Scan for the cell matching the given text and deliver its [x, y] coordinate at center. 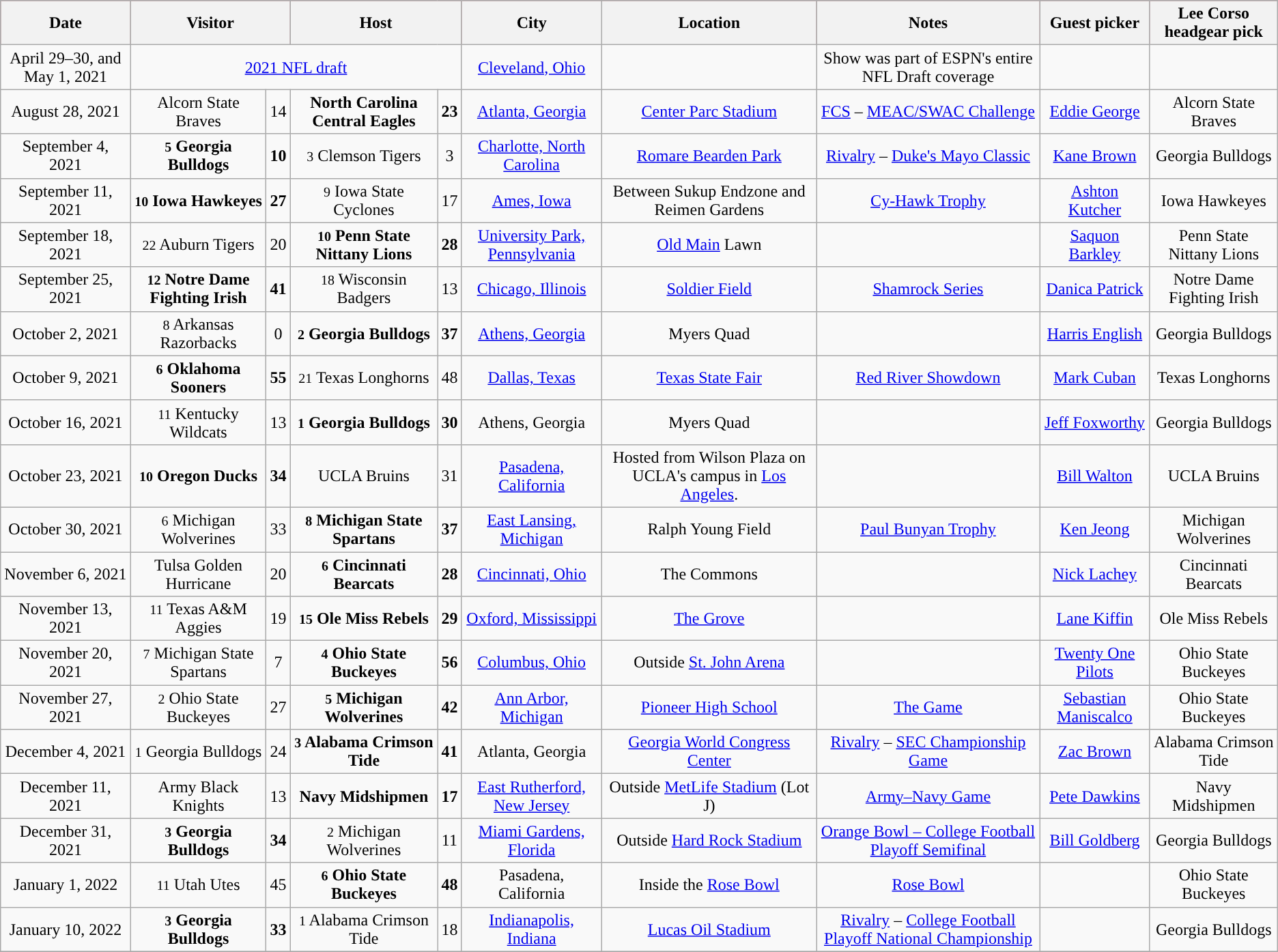
August 28, 2021 [66, 112]
6 Oklahoma Sooners [198, 378]
Alabama Crimson Tide [1214, 752]
11 Kentucky Wildcats [198, 422]
4 Ohio State Buckeyes [364, 663]
6 Ohio State Buckeyes [364, 884]
Texas State Fair [709, 378]
Soldier Field [709, 289]
Orange Bowl – College Football Playoff Semifinal [928, 841]
Cy-Hawk Trophy [928, 201]
East Lansing, Michigan [531, 530]
56 [449, 663]
Date [66, 23]
East Rutherford, New Jersey [531, 796]
Ralph Young Field [709, 530]
Outside Hard Rock Stadium [709, 841]
5 Michigan Wolverines [364, 707]
6 Michigan Wolverines [198, 530]
Host [375, 23]
December 11, 2021 [66, 796]
2 Michigan Wolverines [364, 841]
Sebastian Maniscalco [1095, 707]
January 1, 2022 [66, 884]
Notes [928, 23]
Zac Brown [1095, 752]
December 31, 2021 [66, 841]
Columbus, Ohio [531, 663]
Nick Lachey [1095, 573]
1 Alabama Crimson Tide [364, 929]
October 23, 2021 [66, 476]
2021 NFL draft [296, 67]
Twenty One Pilots [1095, 663]
Between Sukup Endzone and Reimen Gardens [709, 201]
10 [279, 156]
October 9, 2021 [66, 378]
6 Cincinnati Bearcats [364, 573]
23 [449, 112]
January 10, 2022 [66, 929]
Eddie George [1095, 112]
Indianapolis, Indiana [531, 929]
11 Texas A&M Aggies [198, 618]
Jeff Foxworthy [1095, 422]
Show was part of ESPN's entire NFL Draft coverage [928, 67]
Bill Goldberg [1095, 841]
7 [279, 663]
Charlotte, North Carolina [531, 156]
Cleveland, Ohio [531, 67]
City [531, 23]
Ashton Kutcher [1095, 201]
Outside St. John Arena [709, 663]
Mark Cuban [1095, 378]
55 [279, 378]
3 Clemson Tigers [364, 156]
5 Georgia Bulldogs [198, 156]
Lane Kiffin [1095, 618]
15 Ole Miss Rebels [364, 618]
The Grove [709, 618]
9 Iowa State Cyclones [364, 201]
3 [449, 156]
0 [279, 333]
Ken Jeong [1095, 530]
Pete Dawkins [1095, 796]
30 [449, 422]
Army–Navy Game [928, 796]
2 Ohio State Buckeyes [198, 707]
8 Michigan State Spartans [364, 530]
8 Arkansas Razorbacks [198, 333]
North Carolina Central Eagles [364, 112]
22 Auburn Tigers [198, 244]
Location [709, 23]
Army Black Knights [198, 796]
December 4, 2021 [66, 752]
Ames, Iowa [531, 201]
Ole Miss Rebels [1214, 618]
April 29–30, and May 1, 2021 [66, 67]
Guest picker [1095, 23]
Notre Dame Fighting Irish [1214, 289]
September 11, 2021 [66, 201]
The Game [928, 707]
12 Notre Dame Fighting Irish [198, 289]
November 13, 2021 [66, 618]
Tulsa Golden Hurricane [198, 573]
Iowa Hawkeyes [1214, 201]
Penn State Nittany Lions [1214, 244]
Miami Gardens, Florida [531, 841]
Harris English [1095, 333]
24 [279, 752]
10 Oregon Ducks [198, 476]
18 Wisconsin Badgers [364, 289]
Hosted from Wilson Plaza on UCLA's campus in Los Angeles. [709, 476]
Cincinnati, Ohio [531, 573]
Cincinnati Bearcats [1214, 573]
Inside the Rose Bowl [709, 884]
Red River Showdown [928, 378]
45 [279, 884]
Oxford, Mississippi [531, 618]
Texas Longhorns [1214, 378]
Lee Corso headgear pick [1214, 23]
Saquon Barkley [1095, 244]
Rivalry – College Football Playoff National Championship [928, 929]
September 4, 2021 [66, 156]
31 [449, 476]
November 6, 2021 [66, 573]
November 27, 2021 [66, 707]
18 [449, 929]
Georgia World Congress Center [709, 752]
The Commons [709, 573]
Dallas, Texas [531, 378]
10 Penn State Nittany Lions [364, 244]
14 [279, 112]
Shamrock Series [928, 289]
21 Texas Longhorns [364, 378]
Paul Bunyan Trophy [928, 530]
September 25, 2021 [66, 289]
Romare Bearden Park [709, 156]
October 30, 2021 [66, 530]
Rivalry – Duke's Mayo Classic [928, 156]
19 [279, 618]
September 18, 2021 [66, 244]
42 [449, 707]
Old Main Lawn [709, 244]
Center Parc Stadium [709, 112]
29 [449, 618]
November 20, 2021 [66, 663]
3 Alabama Crimson Tide [364, 752]
Rose Bowl [928, 884]
FCS – MEAC/SWAC Challenge [928, 112]
Danica Patrick [1095, 289]
University Park, Pennsylvania [531, 244]
Bill Walton [1095, 476]
Pioneer High School [709, 707]
10 Iowa Hawkeyes [198, 201]
Kane Brown [1095, 156]
October 16, 2021 [66, 422]
October 2, 2021 [66, 333]
11 Utah Utes [198, 884]
Chicago, Illinois [531, 289]
Lucas Oil Stadium [709, 929]
Michigan Wolverines [1214, 530]
Rivalry – SEC Championship Game [928, 752]
7 Michigan State Spartans [198, 663]
Ann Arbor, Michigan [531, 707]
Visitor [210, 23]
2 Georgia Bulldogs [364, 333]
11 [449, 841]
Outside MetLife Stadium (Lot J) [709, 796]
